Return the (X, Y) coordinate for the center point of the cell that contains the specified text.  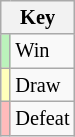
Key (38, 17)
Draw (42, 85)
Win (42, 51)
Defeat (42, 118)
